Identify which cell holds the provided text, then report its (X, Y) central coordinate. 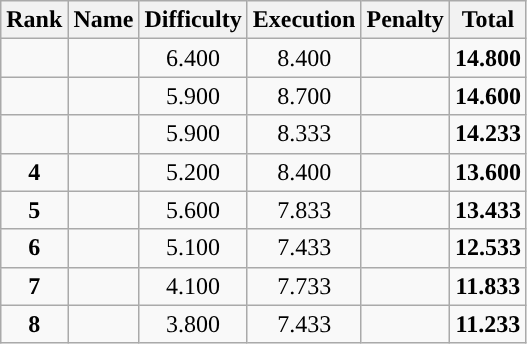
14.233 (488, 134)
11.833 (488, 286)
7.733 (304, 286)
Name (104, 20)
3.800 (193, 324)
8.333 (304, 134)
14.600 (488, 96)
Difficulty (193, 20)
8.700 (304, 96)
7.833 (304, 210)
8 (34, 324)
Total (488, 20)
5.600 (193, 210)
Penalty (405, 20)
4.100 (193, 286)
13.433 (488, 210)
6.400 (193, 58)
6 (34, 248)
Execution (304, 20)
5 (34, 210)
4 (34, 172)
12.533 (488, 248)
5.200 (193, 172)
7 (34, 286)
14.800 (488, 58)
Rank (34, 20)
11.233 (488, 324)
5.100 (193, 248)
13.600 (488, 172)
